From the cell containing the given text, extract its center point as [X, Y] coordinate. 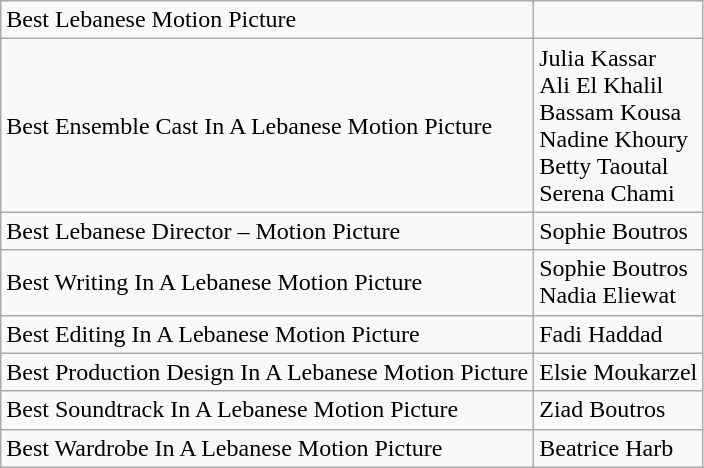
Best Lebanese Director – Motion Picture [268, 231]
Best Soundtrack In A Lebanese Motion Picture [268, 410]
Best Ensemble Cast In A Lebanese Motion Picture [268, 126]
Best Wardrobe In A Lebanese Motion Picture [268, 448]
Beatrice Harb [618, 448]
Julia KassarAli El KhalilBassam KousaNadine KhouryBetty TaoutalSerena Chami [618, 126]
Best Lebanese Motion Picture [268, 20]
Best Editing In A Lebanese Motion Picture [268, 334]
Sophie Boutros [618, 231]
Fadi Haddad [618, 334]
Elsie Moukarzel [618, 372]
Ziad Boutros [618, 410]
Sophie BoutrosNadia Eliewat [618, 282]
Best Writing In A Lebanese Motion Picture [268, 282]
Best Production Design In A Lebanese Motion Picture [268, 372]
